For the text-containing cell, return its midpoint in [x, y] coordinate format. 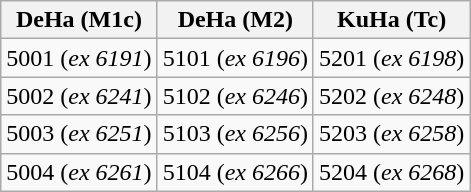
5003 (ex 6251) [79, 134]
5102 (ex 6246) [235, 96]
5001 (ex 6191) [79, 58]
5103 (ex 6256) [235, 134]
5004 (ex 6261) [79, 172]
5201 (ex 6198) [391, 58]
5101 (ex 6196) [235, 58]
5203 (ex 6258) [391, 134]
DeHa (M2) [235, 20]
5104 (ex 6266) [235, 172]
5204 (ex 6268) [391, 172]
DeHa (M1c) [79, 20]
KuHa (Tc) [391, 20]
5002 (ex 6241) [79, 96]
5202 (ex 6248) [391, 96]
